Return the (x, y) coordinate for the center point of the cell that contains the specified text.  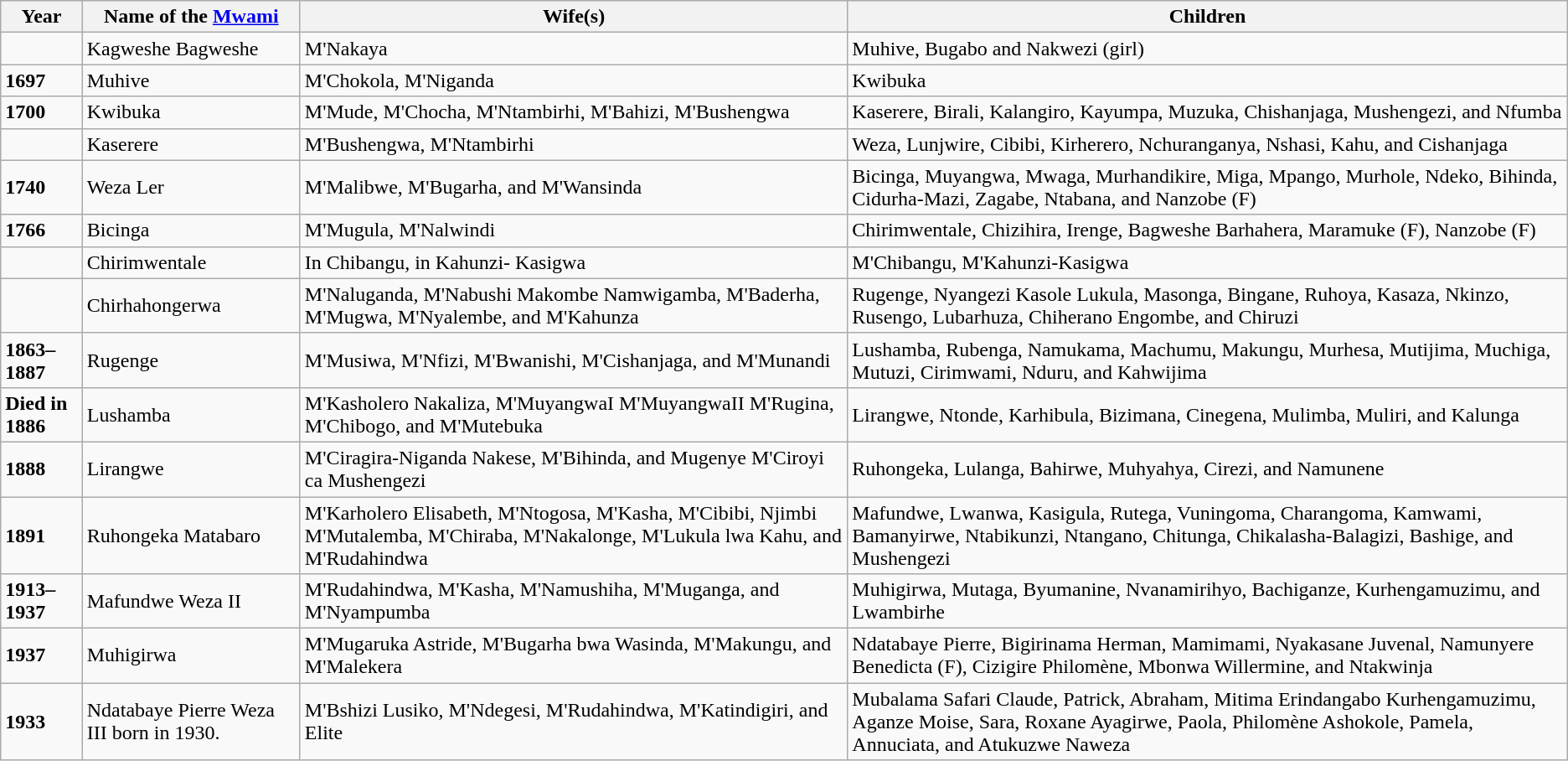
Ruhongeka, Lulanga, Bahirwe, Muhyahya, Cirezi, and Namunene (1208, 469)
Rugenge, Nyangezi Kasole Lukula, Masonga, Bingane, Ruhoya, Kasaza, Nkinzo, Rusengo, Lubarhuza, Chiherano Engombe, and Chiruzi (1208, 305)
Lirangwe, Ntonde, Karhibula, Bizimana, Cinegena, Mulimba, Muliri, and Kalunga (1208, 414)
Died in 1886 (42, 414)
1766 (42, 230)
M'Bshizi Lusiko, M'Ndegesi, M'Rudahindwa, M'Katindigiri, and Elite (574, 722)
Chirimwentale, Chizihira, Irenge, Bagweshe Barhahera, Maramuke (F), Nanzobe (F) (1208, 230)
M'Chibangu, M'Kahunzi-Kasigwa (1208, 262)
Weza, Lunjwire, Cibibi, Kirherero, Nchuranganya, Nshasi, Kahu, and Cishanjaga (1208, 144)
Weza Ler (191, 188)
1888 (42, 469)
Muhive, Bugabo and Nakwezi (girl) (1208, 49)
Lirangwe (191, 469)
Chirhahongerwa (191, 305)
M'Rudahindwa, M'Kasha, M'Namushiha, M'Muganga, and M'Nyampumba (574, 602)
M'Ciragira-Niganda Nakese, M'Bihinda, and Mugenye M'Ciroyi ca Mushengezi (574, 469)
M'Mugaruka Astride, M'Bugarha bwa Wasinda, M'Makungu, and M'Malekera (574, 655)
M'Kasholero Nakaliza, M'MuyangwaI M'MuyangwaII M'Rugina, M'Chibogo, and M'Mutebuka (574, 414)
Mafundwe Weza II (191, 602)
Children (1208, 17)
Name of the Mwami (191, 17)
M'Musiwa, M'Nfizi, M'Bwanishi, M'Cishanjaga, and M'Munandi (574, 360)
M'Naluganda, M'Nabushi Makombe Namwigamba, M'Baderha, M'Mugwa, M'Nyalembe, and M'Kahunza (574, 305)
Ndatabaye Pierre, Bigirinama Herman, Mamimami, Nyakasane Juvenal, Namunyere Benedicta (F), Cizigire Philomène, Mbonwa Willermine, and Ntakwinja (1208, 655)
Lushamba, Rubenga, Namukama, Machumu, Makungu, Murhesa, Mutijima, Muchiga, Mutuzi, Cirimwami, Nduru, and Kahwijima (1208, 360)
1697 (42, 80)
1700 (42, 112)
1740 (42, 188)
1913–1937 (42, 602)
Kaserere (191, 144)
Chirimwentale (191, 262)
In Chibangu, in Kahunzi- Kasigwa (574, 262)
1937 (42, 655)
Bicinga (191, 230)
Muhigirwa (191, 655)
M'Mude, M'Chocha, M'Ntambirhi, M'Bahizi, M'Bushengwa (574, 112)
Ndatabaye Pierre Weza III born in 1930. (191, 722)
Kagweshe Bagweshe (191, 49)
Muhigirwa, Mutaga, Byumanine, Nvanamirihyo, Bachiganze, Kurhengamuzimu, and Lwambirhe (1208, 602)
M'Malibwe, M'Bugarha, and M'Wansinda (574, 188)
M'Mugula, M'Nalwindi (574, 230)
Wife(s) (574, 17)
M'Nakaya (574, 49)
1933 (42, 722)
M'Chokola, M'Niganda (574, 80)
1863–1887 (42, 360)
Ruhongeka Matabaro (191, 535)
Bicinga, Muyangwa, Mwaga, Murhandikire, Miga, Mpango, Murhole, Ndeko, Bihinda, Cidurha-Mazi, Zagabe, Ntabana, and Nanzobe (F) (1208, 188)
M'Bushengwa, M'Ntambirhi (574, 144)
Lushamba (191, 414)
Muhive (191, 80)
M'Karholero Elisabeth, M'Ntogosa, M'Kasha, M'Cibibi, Njimbi M'Mutalemba, M'Chiraba, M'Nakalonge, M'Lukula lwa Kahu, and M'Rudahindwa (574, 535)
1891 (42, 535)
Kaserere, Birali, Kalangiro, Kayumpa, Muzuka, Chishanjaga, Mushengezi, and Nfumba (1208, 112)
Rugenge (191, 360)
Year (42, 17)
